Identify which cell holds the provided text, then report its (X, Y) central coordinate. 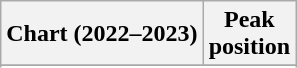
Peakposition (249, 34)
Chart (2022–2023) (102, 34)
